Output the [X, Y] coordinate of the center of the cell containing the given text.  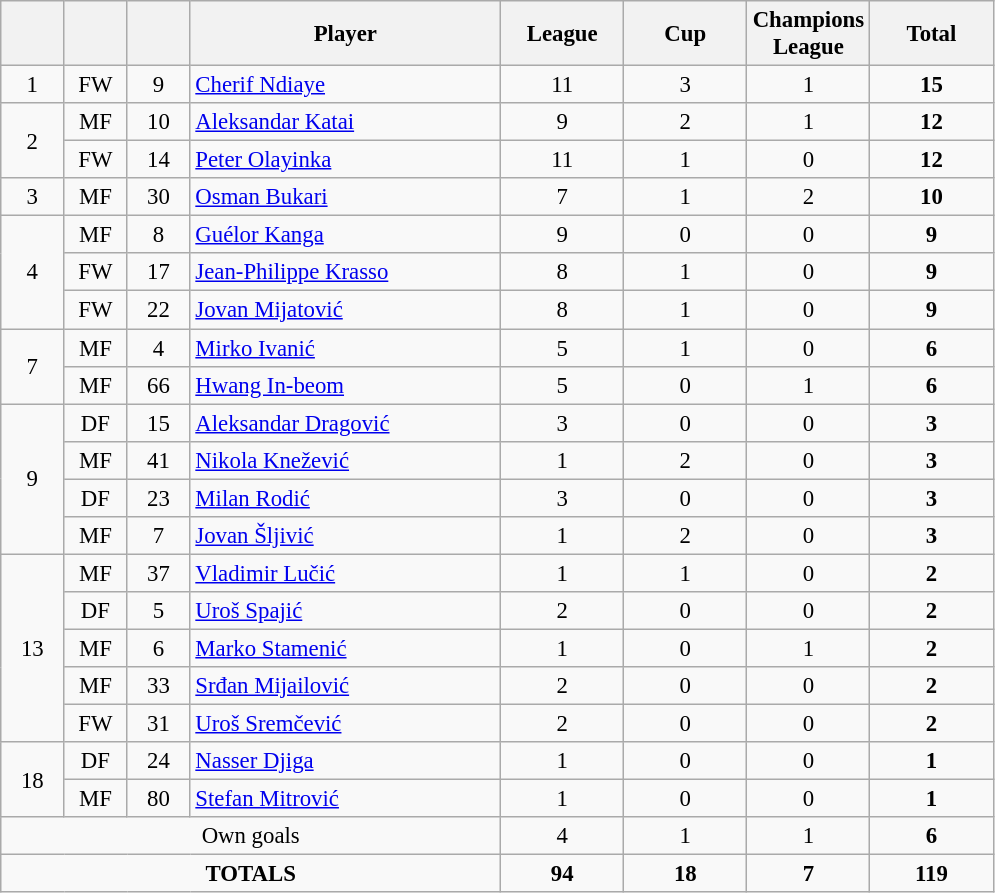
17 [158, 273]
23 [158, 498]
Peter Olayinka [346, 160]
Total [932, 34]
Stefan Mitrović [346, 799]
66 [158, 385]
31 [158, 724]
Uroš Sremčević [346, 724]
Cherif Ndiaye [346, 85]
Cup [686, 34]
37 [158, 573]
Champions League [808, 34]
Aleksandar Dragović [346, 423]
Mirko Ivanić [346, 348]
Own goals [251, 836]
41 [158, 460]
30 [158, 197]
Nikola Knežević [346, 460]
Uroš Spajić [346, 611]
Player [346, 34]
Osman Bukari [346, 197]
Aleksandar Katai [346, 122]
Marko Stamenić [346, 648]
Milan Rodić [346, 498]
Hwang In-beom [346, 385]
22 [158, 310]
Jean-Philippe Krasso [346, 273]
80 [158, 799]
Nasser Djiga [346, 761]
14 [158, 160]
Vladimir Lučić [346, 573]
24 [158, 761]
Guélor Kanga [346, 235]
Srđan Mijailović [346, 686]
Jovan Mijatović [346, 310]
33 [158, 686]
TOTALS [251, 874]
Jovan Šljivić [346, 536]
League [562, 34]
13 [32, 648]
119 [932, 874]
94 [562, 874]
